Pinpoint the cell where the given text exists, returning its [x, y] midpoint coordinate. 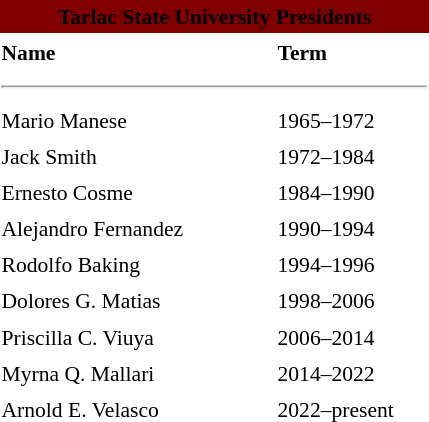
Name [136, 52]
1998–2006 [352, 300]
Mario Manese [136, 120]
1984–1990 [352, 192]
1965–1972 [352, 120]
Alejandro Fernandez [136, 228]
1994–1996 [352, 264]
Priscilla C. Viuya [136, 336]
Tarlac State University Presidents [214, 16]
Rodolfo Baking [136, 264]
2006–2014 [352, 336]
Term [352, 52]
Jack Smith [136, 156]
Myrna Q. Mallari [136, 374]
Dolores G. Matias [136, 300]
Ernesto Cosme [136, 192]
2014–2022 [352, 374]
1990–1994 [352, 228]
1972–1984 [352, 156]
